From the cell containing the given text, extract its center point as [X, Y] coordinate. 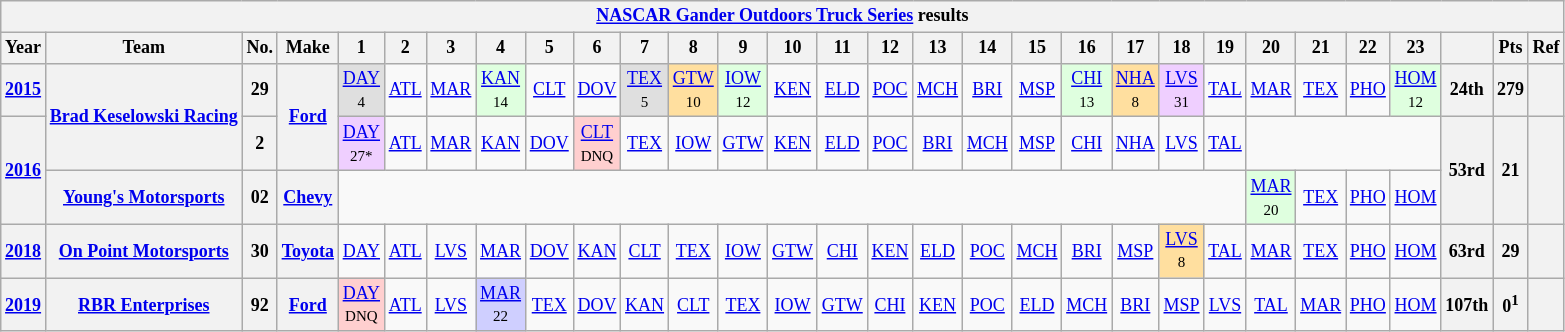
HOM12 [1416, 90]
02 [260, 197]
Toyota [308, 251]
NHA [1136, 144]
2018 [24, 251]
12 [890, 48]
15 [1037, 48]
Chevy [308, 197]
Ref [1546, 48]
DAY [361, 251]
19 [1225, 48]
GTW10 [693, 90]
14 [987, 48]
NHA8 [1136, 90]
RBR Enterprises [144, 305]
TEX5 [645, 90]
IOW12 [743, 90]
23 [1416, 48]
CLTDNQ [597, 144]
DAY27* [361, 144]
KAN14 [501, 90]
Brad Keselowski Racing [144, 116]
8 [693, 48]
No. [260, 48]
53rd [1467, 170]
22 [1368, 48]
2019 [24, 305]
Make [308, 48]
20 [1271, 48]
3 [451, 48]
6 [597, 48]
11 [842, 48]
2015 [24, 90]
18 [1182, 48]
13 [938, 48]
On Point Motorsports [144, 251]
Year [24, 48]
279 [1511, 90]
MAR22 [501, 305]
DAY4 [361, 90]
Young's Motorsports [144, 197]
Team [144, 48]
4 [501, 48]
10 [793, 48]
LVS8 [1182, 251]
LVS31 [1182, 90]
5 [549, 48]
2016 [24, 170]
CHI13 [1087, 90]
9 [743, 48]
Pts [1511, 48]
1 [361, 48]
63rd [1467, 251]
30 [260, 251]
DAYDNQ [361, 305]
107th [1467, 305]
7 [645, 48]
92 [260, 305]
MAR20 [1271, 197]
NASCAR Gander Outdoors Truck Series results [782, 16]
24th [1467, 90]
01 [1511, 305]
16 [1087, 48]
17 [1136, 48]
